Locate the cell with the specified text and output its (x, y) center coordinate. 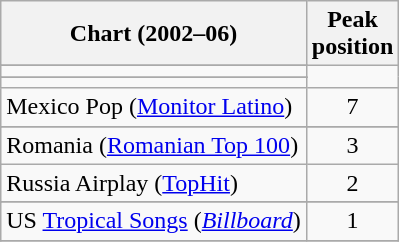
Mexico Pop (Monitor Latino) (154, 107)
Russia Airplay (TopHit) (154, 183)
2 (352, 183)
Chart (2002–06) (154, 34)
1 (352, 221)
3 (352, 145)
Peakposition (352, 34)
Romania (Romanian Top 100) (154, 145)
US Tropical Songs (Billboard) (154, 221)
7 (352, 107)
